Detect which cell encompasses the target text, then output its [X, Y] center coordinate. 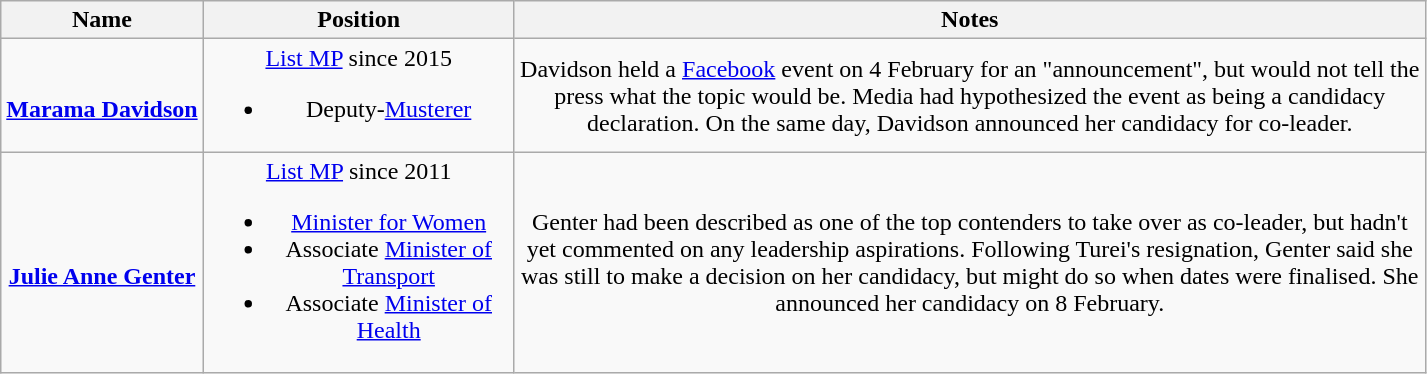
Position [358, 20]
Julie Anne Genter [102, 262]
Name [102, 20]
List MP since 2015Deputy-Musterer [358, 96]
Notes [970, 20]
List MP since 2011Minister for WomenAssociate Minister of TransportAssociate Minister of Health [358, 262]
Marama Davidson [102, 96]
